Scan for the cell matching the given text and deliver its (x, y) coordinate at center. 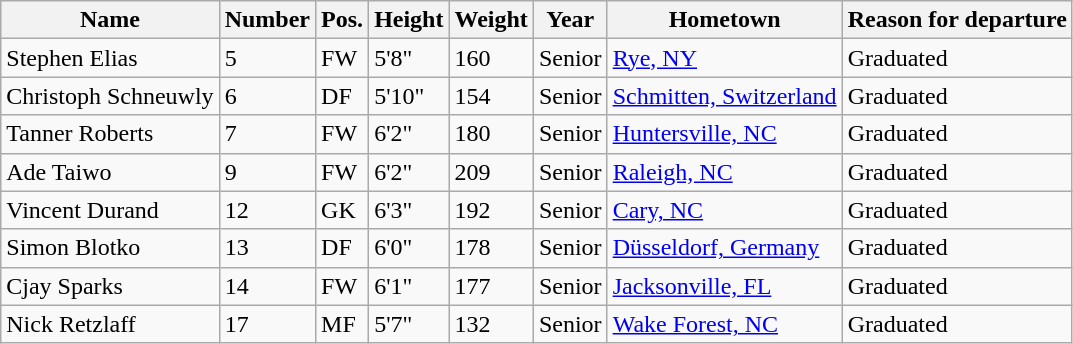
209 (491, 172)
Number (267, 20)
9 (267, 172)
Christoph Schneuwly (110, 96)
Tanner Roberts (110, 134)
Hometown (724, 20)
Rye, NY (724, 58)
160 (491, 58)
Schmitten, Switzerland (724, 96)
5'10" (409, 96)
Nick Retzlaff (110, 324)
7 (267, 134)
5'8" (409, 58)
Name (110, 20)
5'7" (409, 324)
Düsseldorf, Germany (724, 248)
14 (267, 286)
Pos. (342, 20)
GK (342, 210)
6 (267, 96)
Year (570, 20)
Vincent Durand (110, 210)
Wake Forest, NC (724, 324)
6'3" (409, 210)
Simon Blotko (110, 248)
154 (491, 96)
132 (491, 324)
Cary, NC (724, 210)
Cjay Sparks (110, 286)
Reason for departure (957, 20)
Ade Taiwo (110, 172)
12 (267, 210)
Weight (491, 20)
180 (491, 134)
Height (409, 20)
178 (491, 248)
6'1" (409, 286)
Huntersville, NC (724, 134)
13 (267, 248)
177 (491, 286)
Jacksonville, FL (724, 286)
5 (267, 58)
6'0" (409, 248)
MF (342, 324)
Raleigh, NC (724, 172)
17 (267, 324)
Stephen Elias (110, 58)
192 (491, 210)
